Search for the cell housing the specified text and yield its [X, Y] center coordinate. 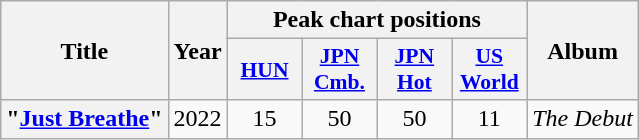
"Just Breathe" [84, 119]
JPNCmb. [340, 70]
Album [583, 50]
Year [198, 50]
USWorld [490, 70]
2022 [198, 119]
HUN [264, 70]
Peak chart positions [377, 20]
JPNHot [414, 70]
Title [84, 50]
The Debut [583, 119]
11 [490, 119]
15 [264, 119]
